Output the [x, y] coordinate of the center of the cell containing the given text.  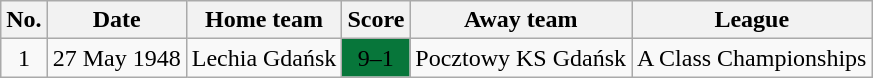
Home team [264, 20]
Pocztowy KS Gdańsk [521, 58]
1 [24, 58]
Date [116, 20]
Lechia Gdańsk [264, 58]
9–1 [376, 58]
Away team [521, 20]
Score [376, 20]
27 May 1948 [116, 58]
No. [24, 20]
League [752, 20]
A Class Championships [752, 58]
